From the cell containing the given text, extract its center point as (x, y) coordinate. 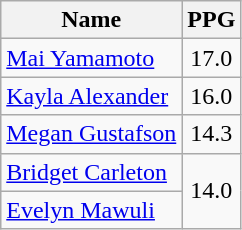
Evelyn Mawuli (92, 210)
PPG (212, 20)
16.0 (212, 96)
14.0 (212, 191)
Megan Gustafson (92, 134)
14.3 (212, 134)
Name (92, 20)
Mai Yamamoto (92, 58)
17.0 (212, 58)
Kayla Alexander (92, 96)
Bridget Carleton (92, 172)
